Return the (X, Y) coordinate for the center point of the cell that contains the specified text.  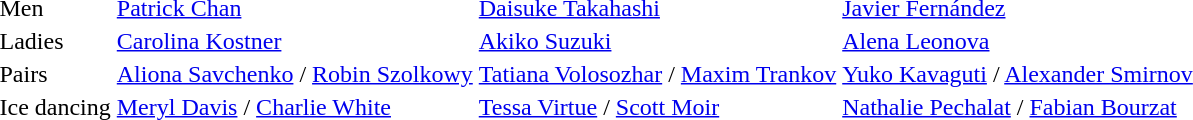
Tatiana Volosozhar / Maxim Trankov (657, 74)
Carolina Kostner (294, 41)
Akiko Suzuki (657, 41)
Aliona Savchenko / Robin Szolkowy (294, 74)
